Capture the cell that displays the provided text and extract its (X, Y) central coordinate. 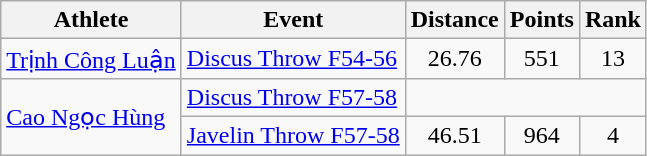
Rank (612, 20)
Cao Ngọc Hùng (92, 116)
46.51 (454, 135)
Discus Throw F54-56 (293, 59)
4 (612, 135)
Trịnh Công Luận (92, 59)
964 (542, 135)
Discus Throw F57-58 (293, 97)
Distance (454, 20)
13 (612, 59)
Athlete (92, 20)
Event (293, 20)
Points (542, 20)
551 (542, 59)
26.76 (454, 59)
Javelin Throw F57-58 (293, 135)
